Return the [x, y] coordinate for the center point of the cell that contains the specified text.  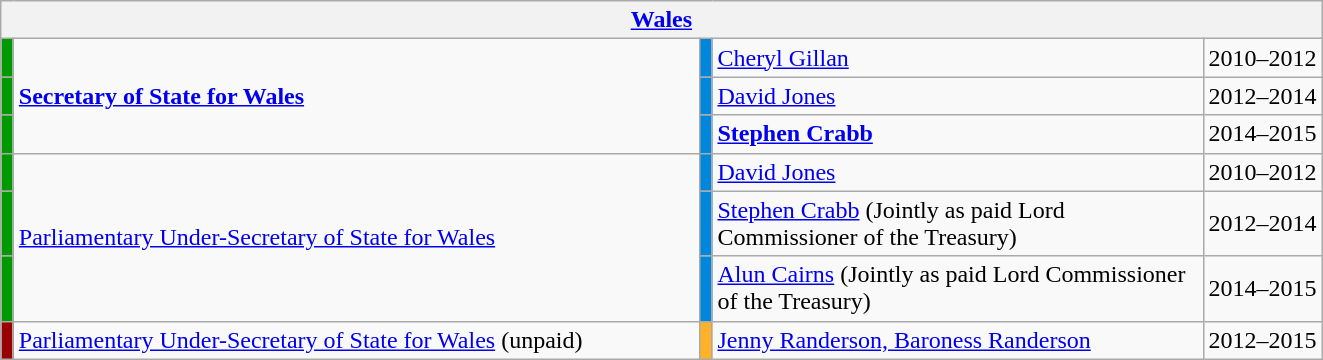
Stephen Crabb (Jointly as paid Lord Commissioner of the Treasury) [958, 224]
2012–2015 [1262, 340]
Parliamentary Under-Secretary of State for Wales [356, 237]
Cheryl Gillan [958, 58]
Parliamentary Under-Secretary of State for Wales (unpaid) [356, 340]
Alun Cairns (Jointly as paid Lord Commissioner of the Treasury) [958, 288]
Jenny Randerson, Baroness Randerson [958, 340]
Wales [662, 20]
Secretary of State for Wales [356, 96]
Stephen Crabb [958, 134]
